Find where the given text appears and provide that cell's center as (X, Y) coordinate. 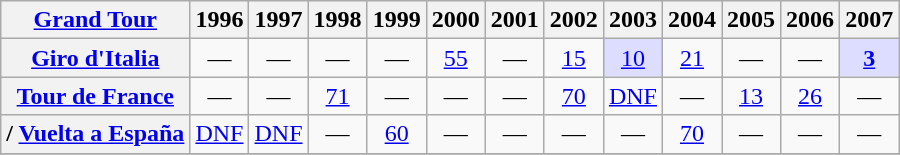
1997 (278, 20)
71 (338, 96)
2006 (810, 20)
Tour de France (96, 96)
2007 (870, 20)
10 (632, 58)
1996 (220, 20)
60 (396, 134)
/ Vuelta a España (96, 134)
15 (574, 58)
2002 (574, 20)
2003 (632, 20)
2004 (692, 20)
2005 (752, 20)
1999 (396, 20)
Grand Tour (96, 20)
2001 (514, 20)
1998 (338, 20)
55 (456, 58)
Giro d'Italia (96, 58)
3 (870, 58)
13 (752, 96)
21 (692, 58)
26 (810, 96)
2000 (456, 20)
